Pinpoint the cell where the given text exists, returning its (x, y) midpoint coordinate. 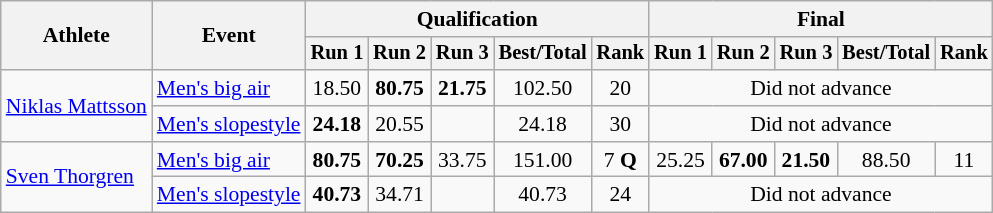
18.50 (338, 88)
Qualification (478, 19)
21.75 (462, 88)
102.50 (543, 88)
21.50 (806, 160)
67.00 (744, 160)
Final (821, 19)
11 (964, 160)
Niklas Mattsson (76, 106)
34.71 (400, 195)
70.25 (400, 160)
151.00 (543, 160)
33.75 (462, 160)
7 Q (621, 160)
24 (621, 195)
Sven Thorgren (76, 178)
Athlete (76, 36)
20 (621, 88)
88.50 (886, 160)
25.25 (680, 160)
20.55 (400, 124)
Event (229, 36)
30 (621, 124)
